Extract the (x, y) coordinate from the center of the cell holding the provided text.  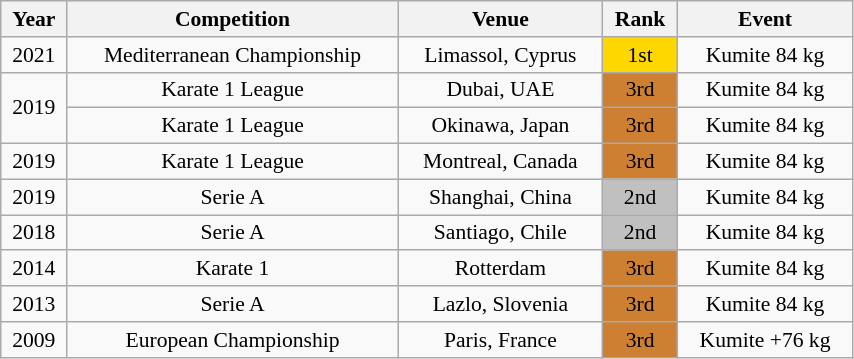
2009 (34, 340)
Year (34, 19)
Okinawa, Japan (500, 126)
Paris, France (500, 340)
Venue (500, 19)
2013 (34, 304)
Montreal, Canada (500, 162)
2014 (34, 269)
European Championship (232, 340)
2021 (34, 55)
Santiago, Chile (500, 233)
Lazlo, Slovenia (500, 304)
Event (766, 19)
Dubai, UAE (500, 90)
Karate 1 (232, 269)
1st (640, 55)
Rotterdam (500, 269)
Mediterranean Championship (232, 55)
Competition (232, 19)
Limassol, Cyprus (500, 55)
Shanghai, China (500, 197)
Kumite +76 kg (766, 340)
2018 (34, 233)
Rank (640, 19)
